Pinpoint the cell where the given text exists, returning its [X, Y] midpoint coordinate. 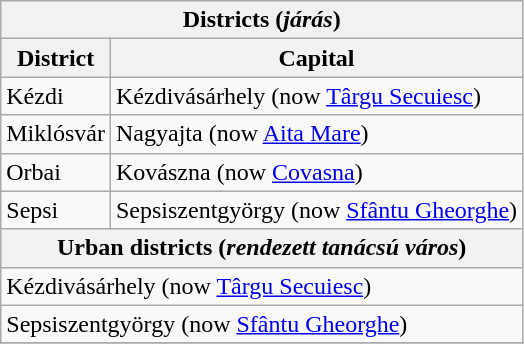
Districts (járás) [262, 20]
Miklósvár [56, 134]
Kézdi [56, 96]
Nagyajta (now Aita Mare) [316, 134]
Orbai [56, 172]
Urban districts (rendezett tanácsú város) [262, 248]
District [56, 58]
Capital [316, 58]
Sepsi [56, 210]
Kovászna (now Covasna) [316, 172]
